Determine the (x, y) coordinate at the center of the cell enclosing the given text.  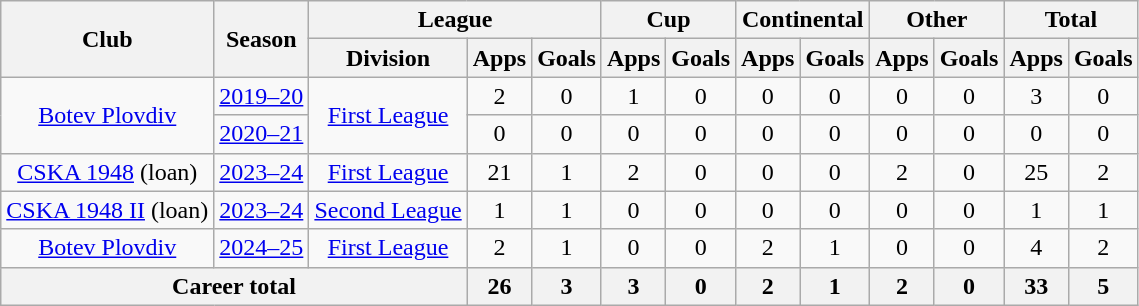
21 (499, 172)
Other (937, 20)
Second League (388, 210)
26 (499, 286)
CSKA 1948 II (loan) (108, 210)
CSKA 1948 (loan) (108, 172)
Division (388, 58)
33 (1036, 286)
League (456, 20)
Club (108, 39)
4 (1036, 248)
25 (1036, 172)
Total (1071, 20)
Career total (234, 286)
2020–21 (262, 134)
Continental (803, 20)
Season (262, 39)
Cup (668, 20)
5 (1103, 286)
2019–20 (262, 96)
2024–25 (262, 248)
